Detect which cell encompasses the target text, then output its (X, Y) center coordinate. 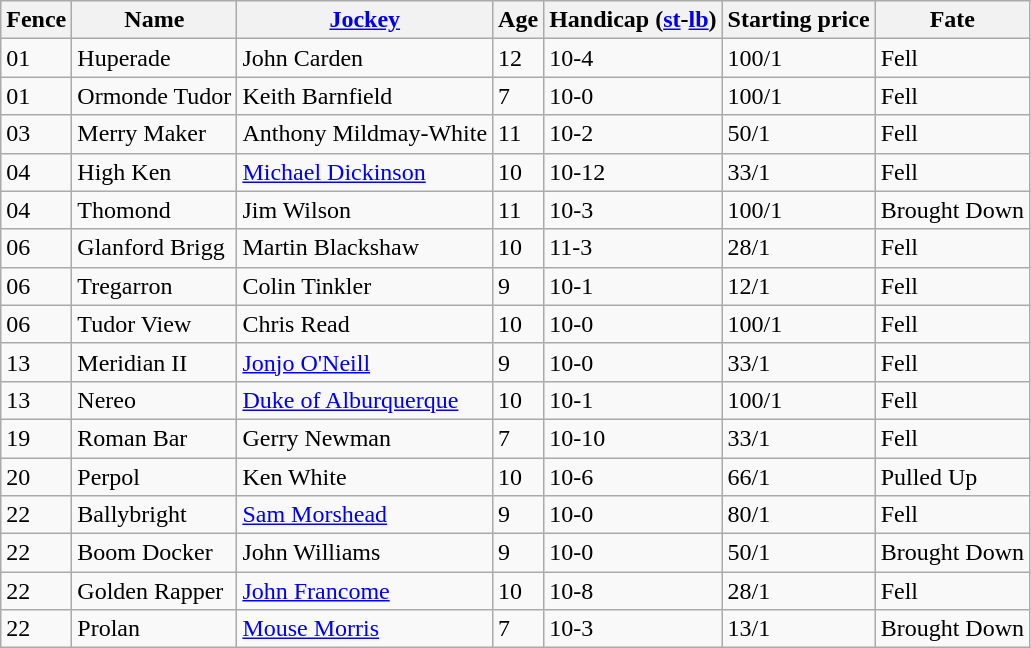
John Francome (365, 591)
Nereo (154, 400)
Glanford Brigg (154, 248)
Jim Wilson (365, 210)
Fence (36, 20)
12/1 (798, 286)
Roman Bar (154, 438)
19 (36, 438)
Perpol (154, 477)
10-4 (633, 58)
Tudor View (154, 324)
Colin Tinkler (365, 286)
11-3 (633, 248)
Jonjo O'Neill (365, 362)
Anthony Mildmay-White (365, 134)
Chris Read (365, 324)
Starting price (798, 20)
10-6 (633, 477)
Duke of Alburquerque (365, 400)
Mouse Morris (365, 629)
Huperade (154, 58)
Handicap (st-lb) (633, 20)
Golden Rapper (154, 591)
66/1 (798, 477)
Meridian II (154, 362)
10-10 (633, 438)
Michael Dickinson (365, 172)
Boom Docker (154, 553)
Name (154, 20)
Merry Maker (154, 134)
John Williams (365, 553)
High Ken (154, 172)
Martin Blackshaw (365, 248)
12 (518, 58)
10-2 (633, 134)
Gerry Newman (365, 438)
Fate (952, 20)
Age (518, 20)
Ballybright (154, 515)
Tregarron (154, 286)
Pulled Up (952, 477)
Prolan (154, 629)
20 (36, 477)
Jockey (365, 20)
80/1 (798, 515)
Keith Barnfield (365, 96)
10-8 (633, 591)
John Carden (365, 58)
Sam Morshead (365, 515)
Ken White (365, 477)
Thomond (154, 210)
13/1 (798, 629)
03 (36, 134)
Ormonde Tudor (154, 96)
10-12 (633, 172)
